Output the (X, Y) coordinate of the center of the cell containing the given text.  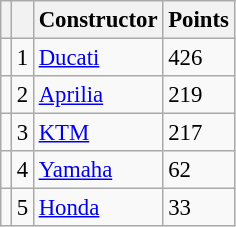
33 (198, 208)
3 (22, 133)
Constructor (98, 20)
Yamaha (98, 170)
2 (22, 95)
4 (22, 170)
62 (198, 170)
Honda (98, 208)
Ducati (98, 58)
Aprilia (98, 95)
Points (198, 20)
1 (22, 58)
KTM (98, 133)
426 (198, 58)
217 (198, 133)
219 (198, 95)
5 (22, 208)
